Locate the cell with the specified text and output its (X, Y) center coordinate. 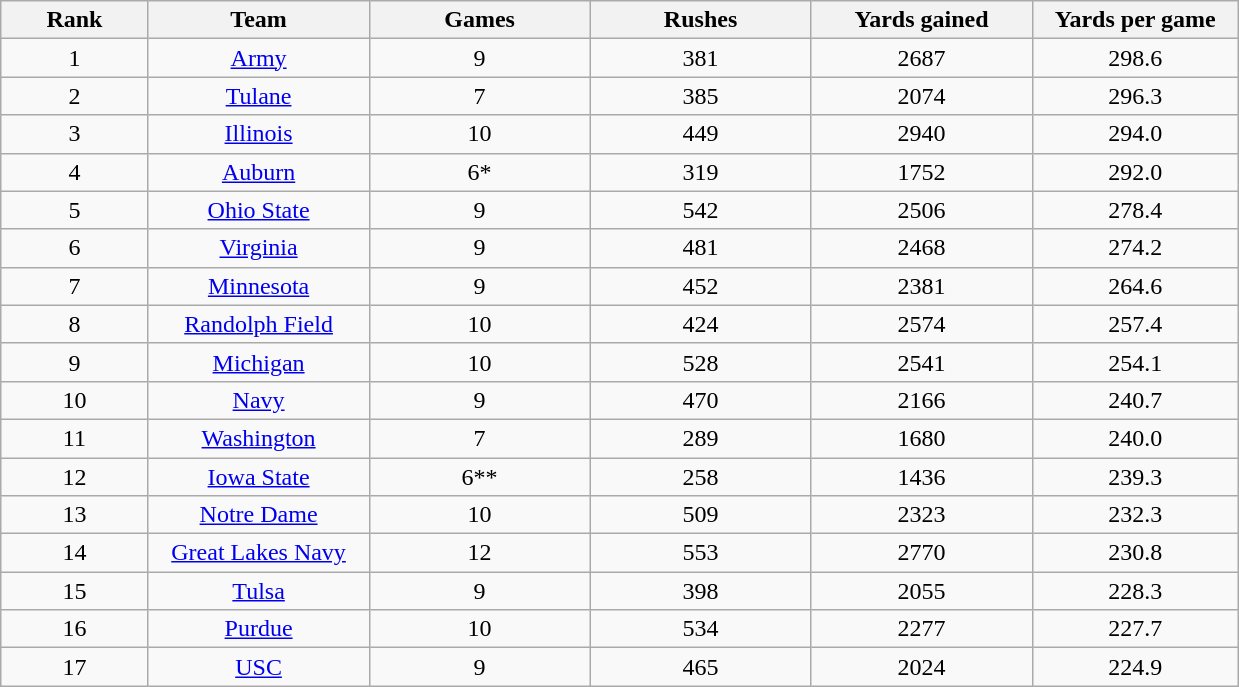
2277 (922, 629)
232.3 (1135, 515)
230.8 (1135, 553)
Auburn (258, 172)
2940 (922, 134)
8 (74, 324)
452 (700, 286)
2541 (922, 362)
465 (700, 667)
274.2 (1135, 248)
15 (74, 591)
481 (700, 248)
2074 (922, 96)
2323 (922, 515)
553 (700, 553)
228.3 (1135, 591)
2574 (922, 324)
2468 (922, 248)
1680 (922, 438)
17 (74, 667)
528 (700, 362)
Great Lakes Navy (258, 553)
2 (74, 96)
381 (700, 58)
3 (74, 134)
240.7 (1135, 400)
319 (700, 172)
Rushes (700, 20)
USC (258, 667)
6** (480, 477)
2506 (922, 210)
258 (700, 477)
534 (700, 629)
2166 (922, 400)
257.4 (1135, 324)
6 (74, 248)
Iowa State (258, 477)
278.4 (1135, 210)
2055 (922, 591)
16 (74, 629)
298.6 (1135, 58)
2770 (922, 553)
Army (258, 58)
11 (74, 438)
Team (258, 20)
4 (74, 172)
239.3 (1135, 477)
13 (74, 515)
Notre Dame (258, 515)
240.0 (1135, 438)
1436 (922, 477)
449 (700, 134)
Washington (258, 438)
Minnesota (258, 286)
Yards gained (922, 20)
227.7 (1135, 629)
Yards per game (1135, 20)
Purdue (258, 629)
5 (74, 210)
Ohio State (258, 210)
254.1 (1135, 362)
296.3 (1135, 96)
224.9 (1135, 667)
Virginia (258, 248)
509 (700, 515)
470 (700, 400)
Tulsa (258, 591)
264.6 (1135, 286)
424 (700, 324)
Rank (74, 20)
289 (700, 438)
1752 (922, 172)
Illinois (258, 134)
Tulane (258, 96)
294.0 (1135, 134)
1 (74, 58)
385 (700, 96)
6* (480, 172)
Games (480, 20)
Michigan (258, 362)
Navy (258, 400)
Randolph Field (258, 324)
2687 (922, 58)
398 (700, 591)
542 (700, 210)
14 (74, 553)
2381 (922, 286)
2024 (922, 667)
292.0 (1135, 172)
